Pinpoint the cell where the given text exists, returning its (X, Y) midpoint coordinate. 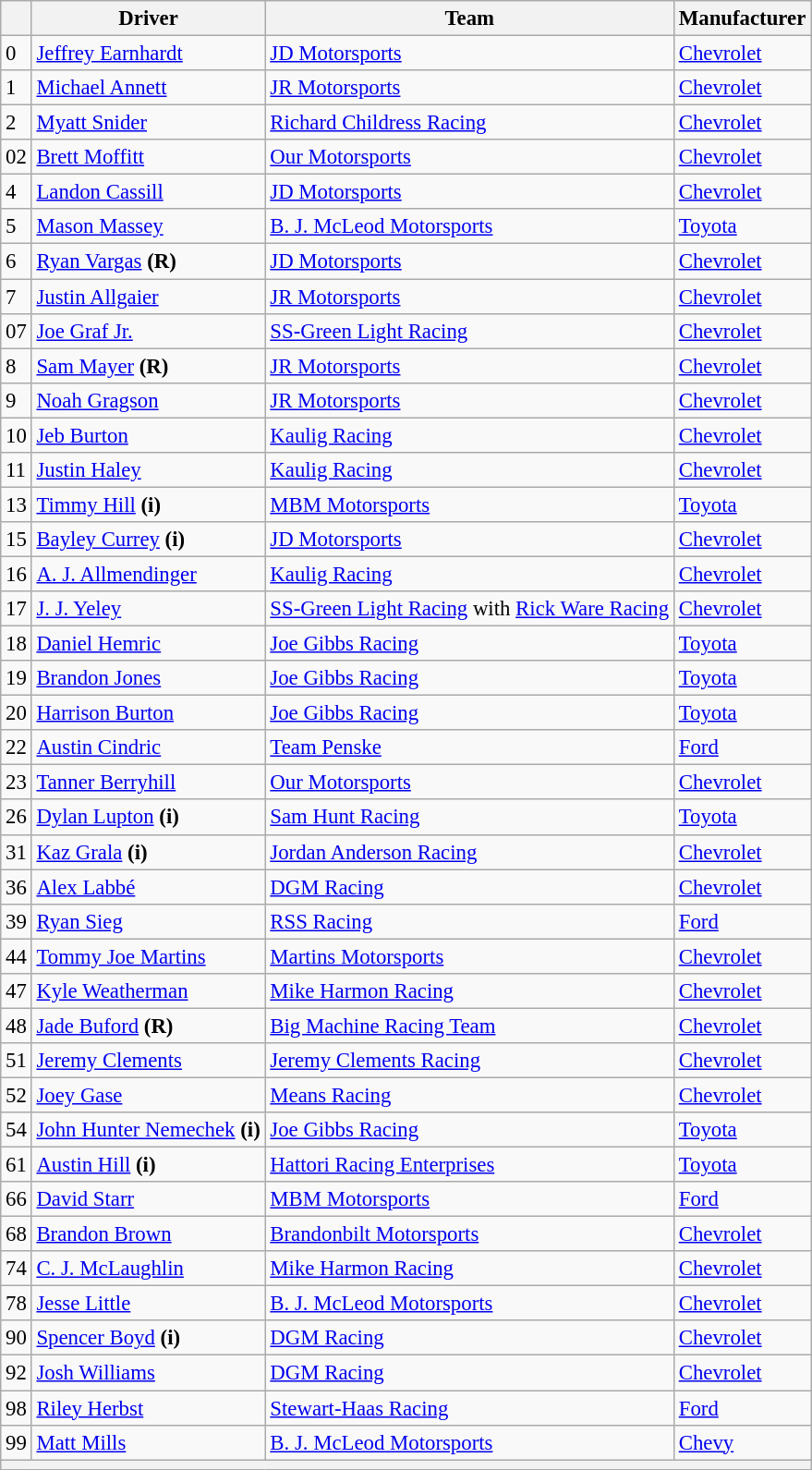
0 (17, 54)
16 (17, 574)
Spencer Boyd (i) (148, 1339)
4 (17, 192)
19 (17, 678)
66 (17, 1199)
Brandonbilt Motorsports (469, 1234)
26 (17, 818)
SS-Green Light Racing (469, 331)
Ryan Sieg (148, 921)
90 (17, 1339)
68 (17, 1234)
Matt Mills (148, 1442)
Jeffrey Earnhardt (148, 54)
Jordan Anderson Racing (469, 852)
98 (17, 1408)
David Starr (148, 1199)
47 (17, 991)
99 (17, 1442)
Brett Moffitt (148, 157)
Stewart-Haas Racing (469, 1408)
54 (17, 1130)
Noah Gragson (148, 400)
Kyle Weatherman (148, 991)
Bayley Currey (i) (148, 540)
Timmy Hill (i) (148, 504)
Michael Annett (148, 88)
51 (17, 1061)
8 (17, 366)
Dylan Lupton (i) (148, 818)
RSS Racing (469, 921)
78 (17, 1304)
Ryan Vargas (R) (148, 261)
Chevy (742, 1442)
02 (17, 157)
Richard Childress Racing (469, 123)
SS-Green Light Racing with Rick Ware Racing (469, 609)
J. J. Yeley (148, 609)
7 (17, 297)
5 (17, 226)
07 (17, 331)
44 (17, 956)
Justin Allgaier (148, 297)
Kaz Grala (i) (148, 852)
20 (17, 713)
18 (17, 644)
10 (17, 435)
6 (17, 261)
Myatt Snider (148, 123)
Jade Buford (R) (148, 1026)
74 (17, 1269)
Riley Herbst (148, 1408)
Josh Williams (148, 1373)
39 (17, 921)
13 (17, 504)
9 (17, 400)
Justin Haley (148, 470)
36 (17, 887)
11 (17, 470)
C. J. McLaughlin (148, 1269)
Sam Hunt Racing (469, 818)
Tommy Joe Martins (148, 956)
Joey Gase (148, 1095)
23 (17, 783)
Brandon Jones (148, 678)
52 (17, 1095)
Austin Hill (i) (148, 1165)
Team (469, 18)
Manufacturer (742, 18)
Driver (148, 18)
A. J. Allmendinger (148, 574)
22 (17, 747)
Jesse Little (148, 1304)
Mason Massey (148, 226)
61 (17, 1165)
2 (17, 123)
Joe Graf Jr. (148, 331)
Landon Cassill (148, 192)
31 (17, 852)
Jeremy Clements Racing (469, 1061)
Martins Motorsports (469, 956)
Tanner Berryhill (148, 783)
1 (17, 88)
Big Machine Racing Team (469, 1026)
Sam Mayer (R) (148, 366)
Daniel Hemric (148, 644)
Team Penske (469, 747)
Brandon Brown (148, 1234)
Means Racing (469, 1095)
Alex Labbé (148, 887)
Jeb Burton (148, 435)
48 (17, 1026)
15 (17, 540)
Harrison Burton (148, 713)
John Hunter Nemechek (i) (148, 1130)
17 (17, 609)
92 (17, 1373)
Hattori Racing Enterprises (469, 1165)
Austin Cindric (148, 747)
Jeremy Clements (148, 1061)
